Pinpoint the cell where the given text exists, returning its (X, Y) midpoint coordinate. 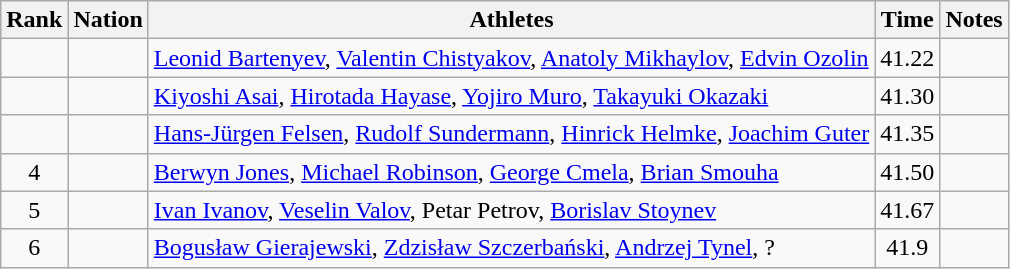
41.50 (908, 172)
Ivan Ivanov, Veselin Valov, Petar Petrov, Borislav Stoynev (512, 210)
Time (908, 20)
Rank (34, 20)
41.9 (908, 248)
Bogusław Gierajewski, Zdzisław Szczerbański, Andrzej Tynel, ? (512, 248)
41.67 (908, 210)
41.35 (908, 134)
41.22 (908, 58)
5 (34, 210)
6 (34, 248)
Leonid Bartenyev, Valentin Chistyakov, Anatoly Mikhaylov, Edvin Ozolin (512, 58)
Berwyn Jones, Michael Robinson, George Cmela, Brian Smouha (512, 172)
4 (34, 172)
Hans-Jürgen Felsen, Rudolf Sundermann, Hinrick Helmke, Joachim Guter (512, 134)
Kiyoshi Asai, Hirotada Hayase, Yojiro Muro, Takayuki Okazaki (512, 96)
41.30 (908, 96)
Notes (974, 20)
Athletes (512, 20)
Nation (108, 20)
